Determine the (x, y) coordinate at the center of the cell enclosing the given text.  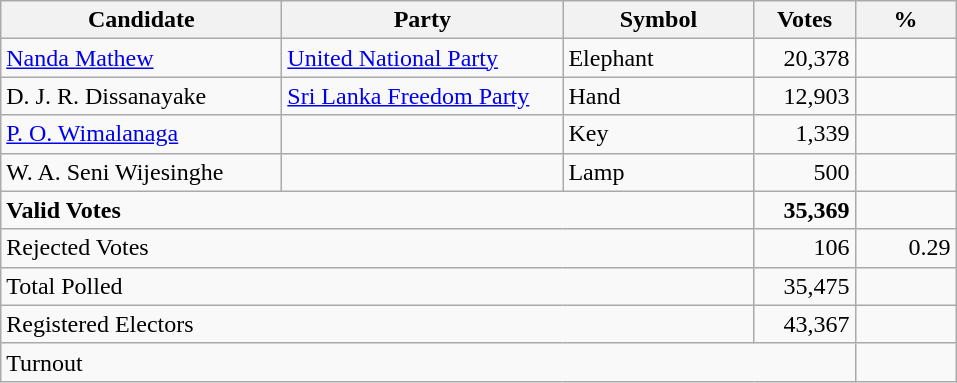
P. O. Wimalanaga (142, 134)
Candidate (142, 20)
12,903 (804, 96)
United National Party (422, 58)
D. J. R. Dissanayake (142, 96)
Key (658, 134)
Elephant (658, 58)
Party (422, 20)
W. A. Seni Wijesinghe (142, 172)
35,475 (804, 286)
Lamp (658, 172)
43,367 (804, 324)
Sri Lanka Freedom Party (422, 96)
Valid Votes (378, 210)
Hand (658, 96)
35,369 (804, 210)
Symbol (658, 20)
Total Polled (378, 286)
106 (804, 248)
Registered Electors (378, 324)
1,339 (804, 134)
500 (804, 172)
Nanda Mathew (142, 58)
Turnout (428, 362)
0.29 (906, 248)
Rejected Votes (378, 248)
% (906, 20)
20,378 (804, 58)
Votes (804, 20)
